Locate the cell with the specified text and output its [x, y] center coordinate. 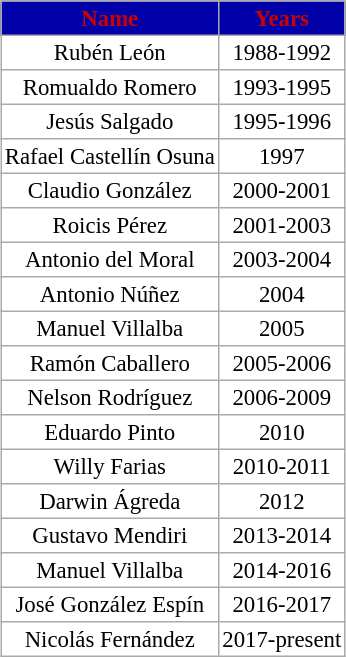
2000-2001 [282, 190]
José González Espín [110, 604]
Roicis Pérez [110, 225]
2005 [282, 328]
2006-2009 [282, 397]
Nelson Rodríguez [110, 397]
2017-present [282, 639]
2003-2004 [282, 259]
Jesús Salgado [110, 121]
Rubén León [110, 52]
2013-2014 [282, 535]
Antonio del Moral [110, 259]
Gustavo Mendiri [110, 535]
2010 [282, 432]
Willy Farias [110, 466]
2001-2003 [282, 225]
1993-1995 [282, 87]
Claudio González [110, 190]
2004 [282, 294]
1995-1996 [282, 121]
Years [282, 18]
Romualdo Romero [110, 87]
1997 [282, 156]
Darwin Ágreda [110, 501]
Eduardo Pinto [110, 432]
Name [110, 18]
2016-2017 [282, 604]
2005-2006 [282, 363]
1988-1992 [282, 52]
2010-2011 [282, 466]
Antonio Núñez [110, 294]
Nicolás Fernández [110, 639]
Ramón Caballero [110, 363]
2012 [282, 501]
2014-2016 [282, 570]
Rafael Castellín Osuna [110, 156]
